From the cell containing the given text, extract its center point as [x, y] coordinate. 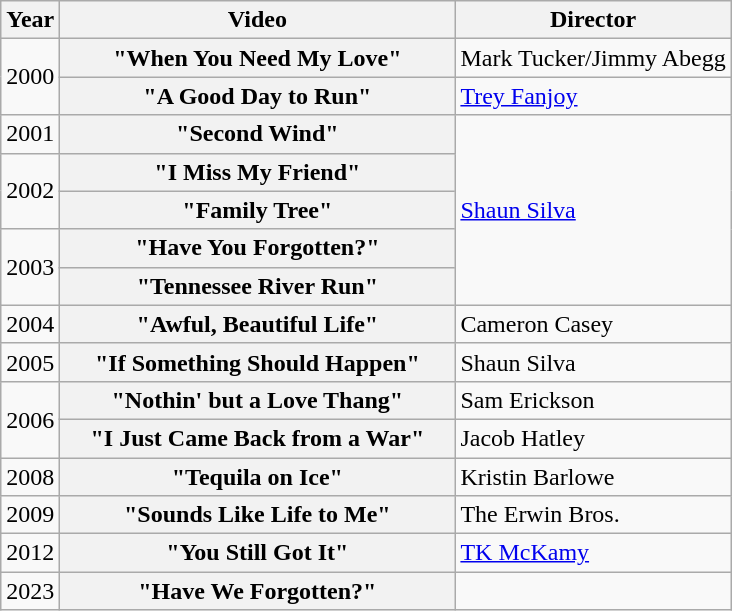
2006 [30, 419]
"If Something Should Happen" [258, 362]
Year [30, 20]
2005 [30, 362]
2000 [30, 77]
"Awful, Beautiful Life" [258, 324]
2023 [30, 591]
TK McKamy [593, 553]
"A Good Day to Run" [258, 96]
"Tennessee River Run" [258, 286]
Jacob Hatley [593, 438]
2002 [30, 191]
2009 [30, 515]
"Nothin' but a Love Thang" [258, 400]
2003 [30, 267]
2004 [30, 324]
"I Just Came Back from a War" [258, 438]
Sam Erickson [593, 400]
"You Still Got It" [258, 553]
Director [593, 20]
The Erwin Bros. [593, 515]
"Family Tree" [258, 210]
Video [258, 20]
2001 [30, 134]
Trey Fanjoy [593, 96]
"When You Need My Love" [258, 58]
"I Miss My Friend" [258, 172]
Kristin Barlowe [593, 477]
Cameron Casey [593, 324]
2012 [30, 553]
"Tequila on Ice" [258, 477]
Mark Tucker/Jimmy Abegg [593, 58]
"Sounds Like Life to Me" [258, 515]
"Have We Forgotten?" [258, 591]
"Second Wind" [258, 134]
"Have You Forgotten?" [258, 248]
2008 [30, 477]
